Return the (x, y) coordinate for the center point of the cell that contains the specified text.  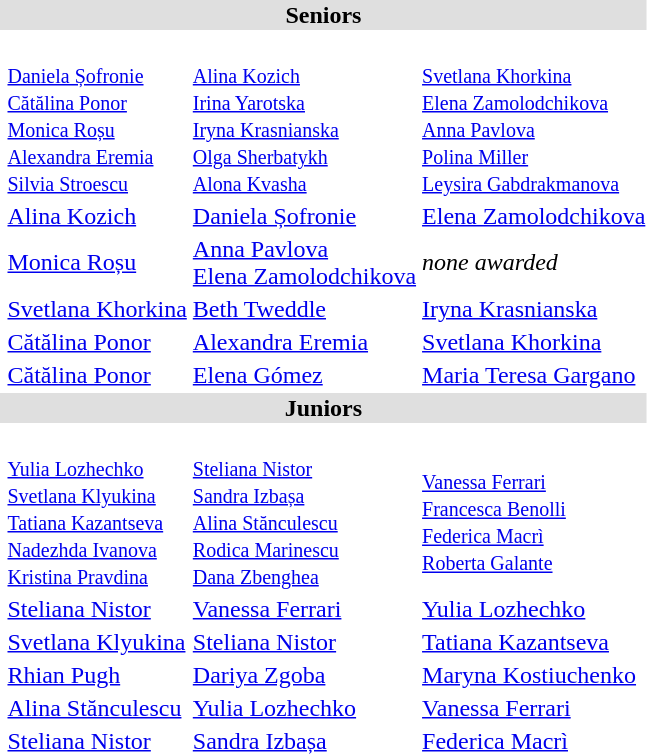
Seniors (324, 15)
Elena Gómez (304, 375)
Maria Teresa Gargano (534, 375)
Anna Pavlova Elena Zamolodchikova (304, 262)
Alina Stănculescu (97, 708)
Daniela ȘofronieCătălina PonorMonica RoșuAlexandra EremiaSilvia Stroescu (97, 116)
Alina Kozich (97, 216)
Tatiana Kazantseva (534, 642)
Monica Roșu (97, 262)
Steliana NistorSandra IzbașaAlina StănculescuRodica MarinescuDana Zbenghea (304, 508)
Elena Zamolodchikova (534, 216)
Dariya Zgoba (304, 675)
Alexandra Eremia (304, 342)
Alina KozichIrina YarotskaIryna KrasnianskaOlga SherbatykhAlona Kvasha (304, 116)
Beth Tweddle (304, 309)
none awarded (534, 262)
Daniela Șofronie (304, 216)
Maryna Kostiuchenko (534, 675)
Svetlana Klyukina (97, 642)
Iryna Krasnianska (534, 309)
Yulia LozhechkoSvetlana KlyukinaTatiana KazantsevaNadezhda IvanovaKristina Pravdina (97, 508)
Rhian Pugh (97, 675)
Svetlana KhorkinaElena ZamolodchikovaAnna PavlovaPolina MillerLeysira Gabdrakmanova (534, 116)
Juniors (324, 408)
Vanessa FerrariFrancesca BenolliFederica MacrìRoberta Galante (534, 508)
